Detect which cell encompasses the target text, then output its [x, y] center coordinate. 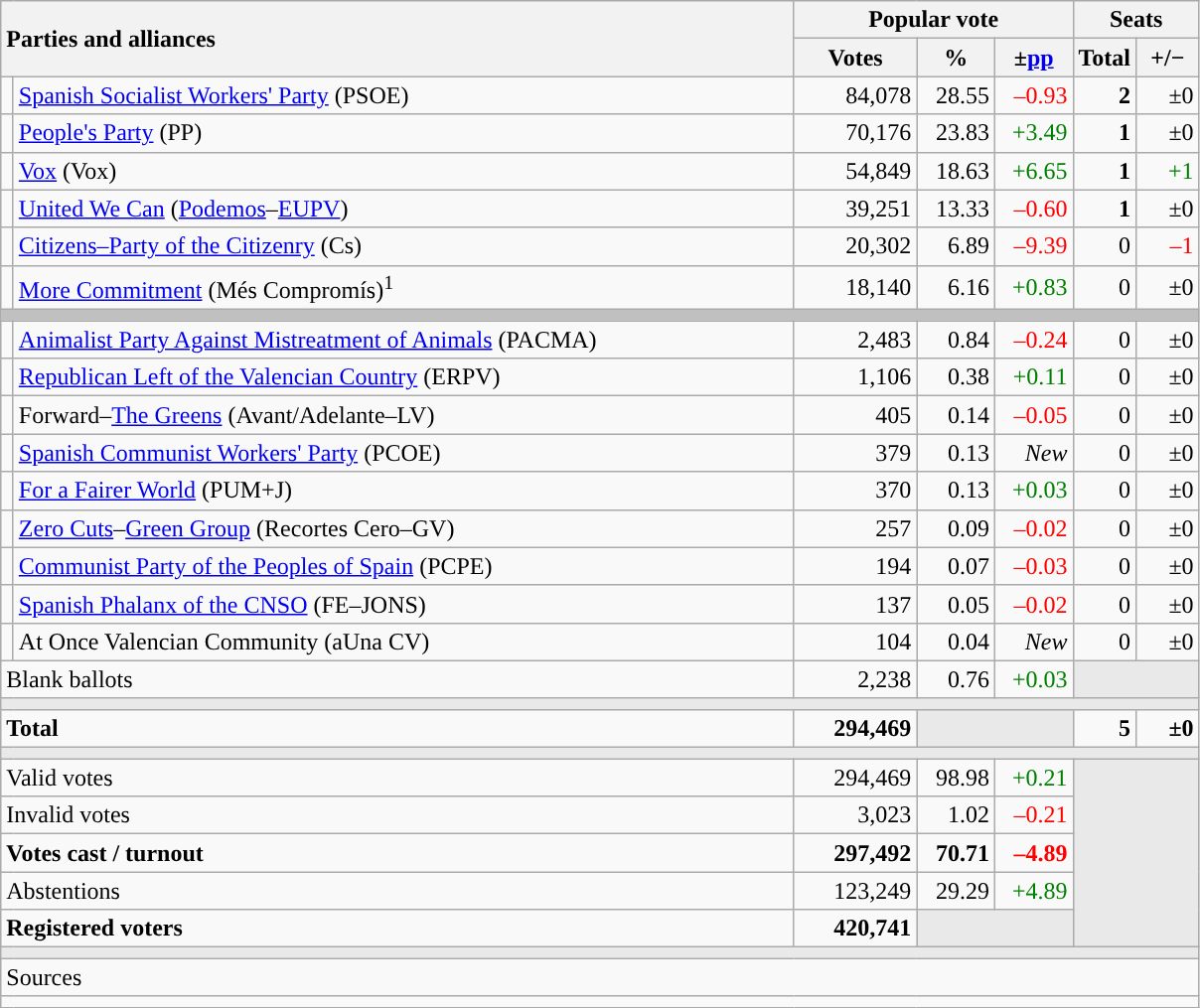
Popular vote [934, 20]
84,078 [855, 95]
Zero Cuts–Green Group (Recortes Cero–GV) [403, 528]
2,483 [855, 340]
–0.03 [1033, 566]
Spanish Phalanx of the CNSO (FE–JONS) [403, 604]
People's Party (PP) [403, 133]
+/− [1168, 58]
0.84 [956, 340]
Forward–The Greens (Avant/Adelante–LV) [403, 415]
0.14 [956, 415]
379 [855, 453]
Sources [600, 977]
6.89 [956, 246]
–9.39 [1033, 246]
Citizens–Party of the Citizenry (Cs) [403, 246]
1,106 [855, 377]
Parties and alliances [397, 39]
Animalist Party Against Mistreatment of Animals (PACMA) [403, 340]
–0.93 [1033, 95]
Communist Party of the Peoples of Spain (PCPE) [403, 566]
0.76 [956, 679]
Votes cast / turnout [397, 853]
Registered voters [397, 929]
Spanish Socialist Workers' Party (PSOE) [403, 95]
297,492 [855, 853]
1.02 [956, 815]
–0.24 [1033, 340]
18.63 [956, 171]
+4.89 [1033, 891]
+3.49 [1033, 133]
More Commitment (Més Compromís)1 [403, 288]
–0.05 [1033, 415]
405 [855, 415]
Blank ballots [397, 679]
13.33 [956, 209]
United We Can (Podemos–EUPV) [403, 209]
–0.21 [1033, 815]
Invalid votes [397, 815]
0.05 [956, 604]
70.71 [956, 853]
3,023 [855, 815]
Vox (Vox) [403, 171]
54,849 [855, 171]
123,249 [855, 891]
6.16 [956, 288]
39,251 [855, 209]
Abstentions [397, 891]
+1 [1168, 171]
+0.21 [1033, 778]
0.38 [956, 377]
194 [855, 566]
5 [1105, 728]
98.98 [956, 778]
29.29 [956, 891]
20,302 [855, 246]
At Once Valencian Community (aUna CV) [403, 642]
+0.83 [1033, 288]
257 [855, 528]
137 [855, 604]
0.07 [956, 566]
For a Fairer World (PUM+J) [403, 491]
+0.11 [1033, 377]
–4.89 [1033, 853]
+6.65 [1033, 171]
Republican Left of the Valencian Country (ERPV) [403, 377]
2 [1105, 95]
±pp [1033, 58]
–1 [1168, 246]
Votes [855, 58]
18,140 [855, 288]
70,176 [855, 133]
0.04 [956, 642]
104 [855, 642]
0.09 [956, 528]
Valid votes [397, 778]
28.55 [956, 95]
370 [855, 491]
420,741 [855, 929]
2,238 [855, 679]
–0.60 [1033, 209]
Seats [1136, 20]
Spanish Communist Workers' Party (PCOE) [403, 453]
% [956, 58]
23.83 [956, 133]
